Extract the (X, Y) coordinate from the center of the cell holding the provided text.  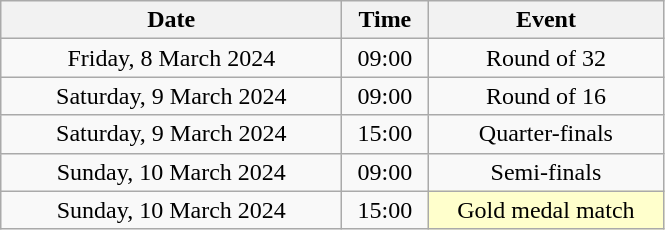
Time (385, 20)
Round of 16 (546, 96)
Event (546, 20)
Round of 32 (546, 58)
Semi-finals (546, 172)
Date (172, 20)
Friday, 8 March 2024 (172, 58)
Quarter-finals (546, 134)
Gold medal match (546, 210)
